Pinpoint the cell where the given text exists, returning its [x, y] midpoint coordinate. 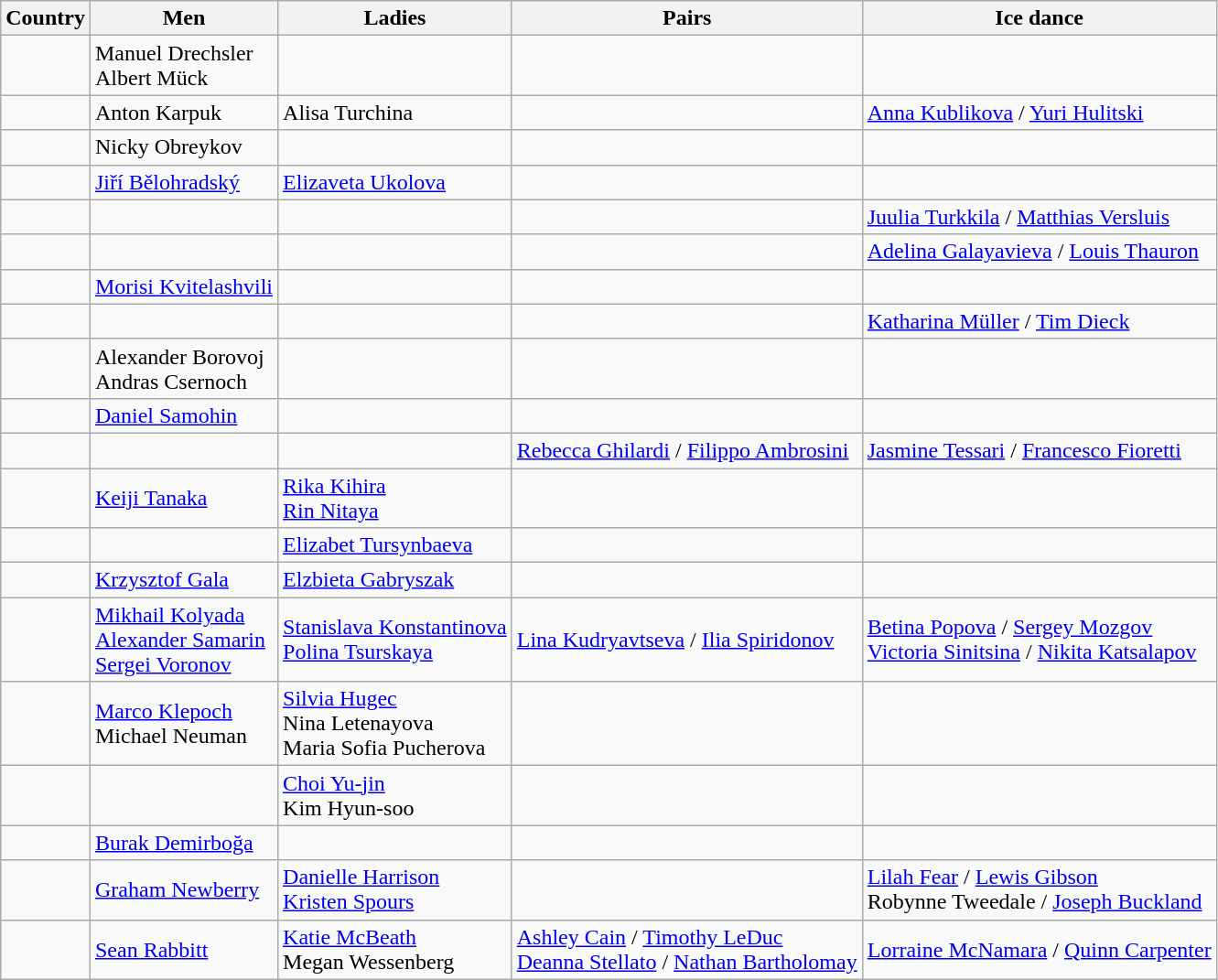
Ladies [395, 18]
Elizaveta Ukolova [395, 182]
Danielle Harrison Kristen Spours [395, 889]
Betina Popova / Sergey Mozgov Victoria Sinitsina / Nikita Katsalapov [1040, 640]
Men [183, 18]
Choi Yu-jin Kim Hyun-soo [395, 796]
Mikhail Kolyada Alexander Samarin Sergei Voronov [183, 640]
Elzbieta Gabryszak [395, 580]
Silvia Hugec Nina Letenayova Maria Sofia Pucherova [395, 724]
Manuel Drechsler Albert Mück [183, 66]
Alisa Turchina [395, 113]
Jasmine Tessari / Francesco Fioretti [1040, 450]
Pairs [686, 18]
Jiří Bělohradský [183, 182]
Rebecca Ghilardi / Filippo Ambrosini [686, 450]
Keiji Tanaka [183, 498]
Ashley Cain / Timothy LeDuc Deanna Stellato / Nathan Bartholomay [686, 950]
Nicky Obreykov [183, 147]
Alexander Borovoj Andras Csernoch [183, 368]
Ice dance [1040, 18]
Rika Kihira Rin Nitaya [395, 498]
Sean Rabbitt [183, 950]
Burak Demirboğa [183, 843]
Katharina Müller / Tim Dieck [1040, 321]
Daniel Samohin [183, 415]
Country [46, 18]
Lorraine McNamara / Quinn Carpenter [1040, 950]
Graham Newberry [183, 889]
Adelina Galayavieva / Louis Thauron [1040, 252]
Lina Kudryavtseva / Ilia Spiridonov [686, 640]
Anna Kublikova / Yuri Hulitski [1040, 113]
Juulia Turkkila / Matthias Versluis [1040, 217]
Krzysztof Gala [183, 580]
Morisi Kvitelashvili [183, 286]
Anton Karpuk [183, 113]
Stanislava Konstantinova Polina Tsurskaya [395, 640]
Elizabet Tursynbaeva [395, 545]
Marco Klepoch Michael Neuman [183, 724]
Lilah Fear / Lewis Gibson Robynne Tweedale / Joseph Buckland [1040, 889]
Katie McBeath Megan Wessenberg [395, 950]
